Return (x, y) of the center of cell containing provided text 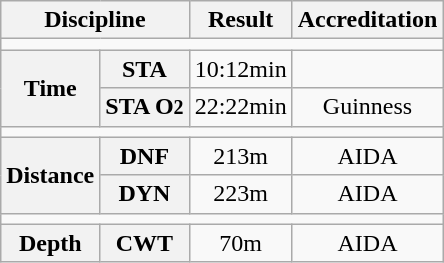
213m (240, 156)
Time (50, 88)
70m (240, 243)
Distance (50, 175)
22:22min (240, 107)
10:12min (240, 69)
DNF (144, 156)
STA O2 (144, 107)
CWT (144, 243)
Guinness (368, 107)
DYN (144, 194)
Discipline (95, 20)
STA (144, 69)
Accreditation (368, 20)
Result (240, 20)
Depth (50, 243)
223m (240, 194)
